Extract the (X, Y) coordinate from the center of the cell holding the provided text.  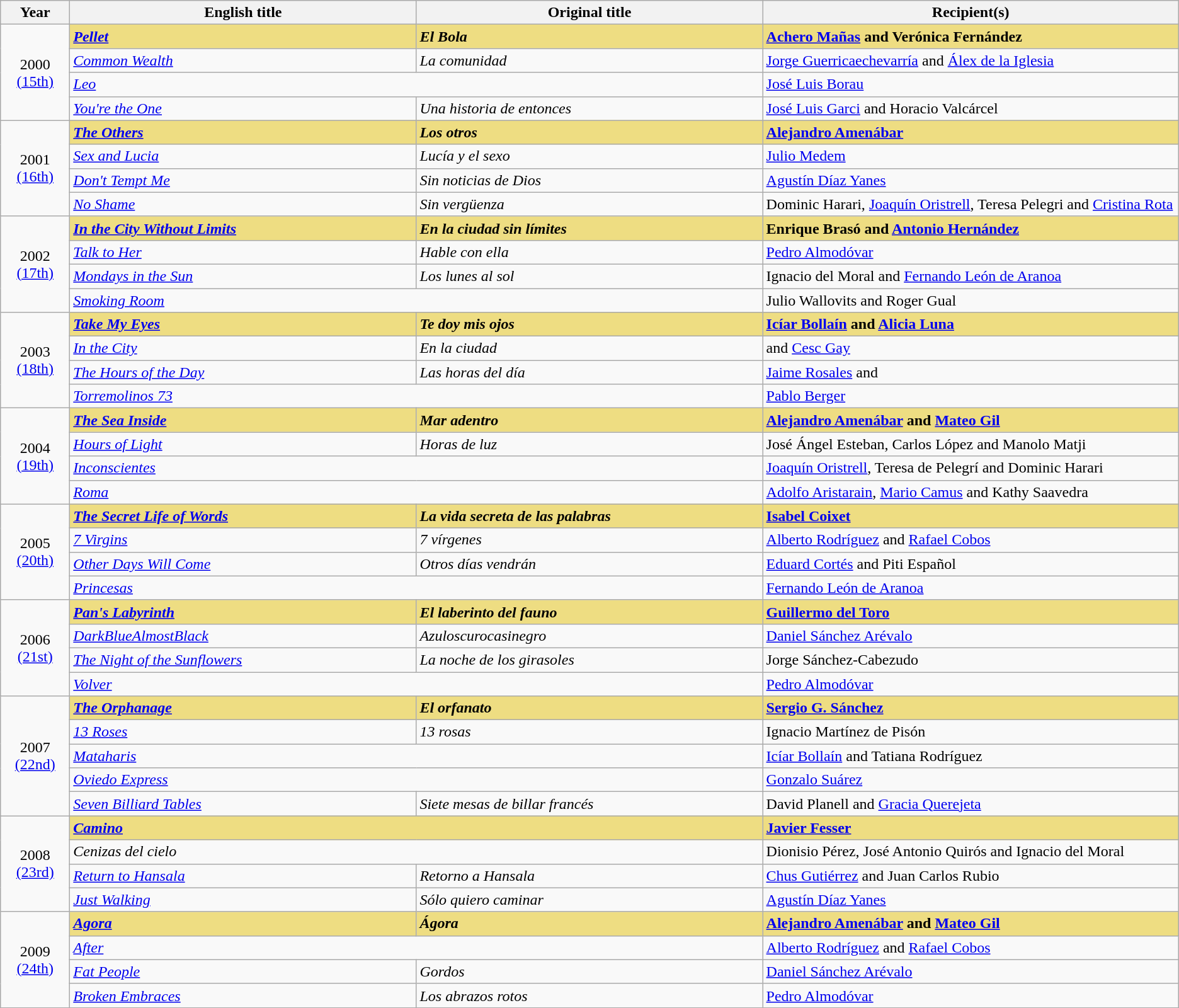
Azuloscurocasinegro (589, 636)
Hable con ella (589, 252)
Horas de luz (589, 444)
Dionisio Pérez, José Antonio Quirós and Ignacio del Moral (971, 852)
Chus Gutiérrez and Juan Carlos Rubio (971, 876)
Joaquín Oristrell, Teresa de Pelegrí and Dominic Harari (971, 468)
2007(22nd) (35, 756)
After (416, 948)
Guillermo del Toro (971, 612)
Roma (416, 492)
El Bola (589, 37)
En la ciudad (589, 348)
Te doy mis ojos (589, 324)
Jorge Sánchez-Cabezudo (971, 660)
No Shame (243, 204)
Sex and Lucia (243, 156)
DarkBlueAlmostBlack (243, 636)
The Secret Life of Words (243, 516)
Lucía y el sexo (589, 156)
Leo (416, 84)
Princesas (416, 588)
Year (35, 13)
La comunidad (589, 60)
Smoking Room (416, 301)
Camino (416, 828)
Siete mesas de billar francés (589, 804)
José Luis Borau (971, 84)
Javier Fesser (971, 828)
Pan's Labyrinth (243, 612)
Sin vergüenza (589, 204)
Volver (416, 684)
El laberinto del fauno (589, 612)
Achero Mañas and Verónica Fernández (971, 37)
Enrique Brasó and Antonio Hernández (971, 228)
Julio Medem (971, 156)
English title (243, 13)
Dominic Harari, Joaquín Oristrell, Teresa Pelegri and Cristina Rota (971, 204)
Los lunes al sol (589, 276)
Sólo quiero caminar (589, 900)
Seven Billiard Tables (243, 804)
Gordos (589, 971)
2004(19th) (35, 456)
La vida secreta de las palabras (589, 516)
Fernando León de Aranoa (971, 588)
7 Virgins (243, 540)
La noche de los girasoles (589, 660)
Los otros (589, 132)
Icíar Bollaín and Alicia Luna (971, 324)
Los abrazos rotos (589, 995)
Hours of Light (243, 444)
Jaime Rosales and (971, 372)
Otros días vendrán (589, 564)
Torremolinos 73 (416, 396)
Other Days Will Come (243, 564)
El orfanato (589, 708)
The Orphanage (243, 708)
Common Wealth (243, 60)
The Night of the Sunflowers (243, 660)
In the City (243, 348)
Original title (589, 13)
In the City Without Limits (243, 228)
2005(20th) (35, 552)
Gonzalo Suárez (971, 780)
Eduard Cortés and Piti Español (971, 564)
Ágora (589, 924)
The Sea Inside (243, 420)
Ignacio Martínez de Pisón (971, 732)
Una historia de entonces (589, 108)
2001(16th) (35, 168)
7 vírgenes (589, 540)
Don't Tempt Me (243, 180)
Agora (243, 924)
The Hours of the Day (243, 372)
Inconscientes (416, 468)
Take My Eyes (243, 324)
Jorge Guerricaechevarría and Álex de la Iglesia (971, 60)
2002(17th) (35, 264)
2006(21st) (35, 648)
Recipient(s) (971, 13)
José Ángel Esteban, Carlos López and Manolo Matji (971, 444)
13 Roses (243, 732)
and Cesc Gay (971, 348)
Isabel Coixet (971, 516)
Cenizas del cielo (416, 852)
Ignacio del Moral and Fernando León de Aranoa (971, 276)
Broken Embraces (243, 995)
2000(15th) (35, 72)
Icíar Bollaín and Tatiana Rodríguez (971, 756)
The Others (243, 132)
Return to Hansala (243, 876)
Pellet (243, 37)
Talk to Her (243, 252)
Mondays in the Sun (243, 276)
Mataharis (416, 756)
José Luis Garci and Horacio Valcárcel (971, 108)
Oviedo Express (416, 780)
Sergio G. Sánchez (971, 708)
Alejandro Amenábar (971, 132)
David Planell and Gracia Querejeta (971, 804)
Julio Wallovits and Roger Gual (971, 301)
Adolfo Aristarain, Mario Camus and Kathy Saavedra (971, 492)
Sin noticias de Dios (589, 180)
Fat People (243, 971)
13 rosas (589, 732)
You're the One (243, 108)
2008(23rd) (35, 864)
Mar adentro (589, 420)
Retorno a Hansala (589, 876)
Pablo Berger (971, 396)
En la ciudad sin límites (589, 228)
2003(18th) (35, 360)
2009(24th) (35, 959)
Las horas del día (589, 372)
Just Walking (243, 900)
